Detect which cell encompasses the target text, then output its [X, Y] center coordinate. 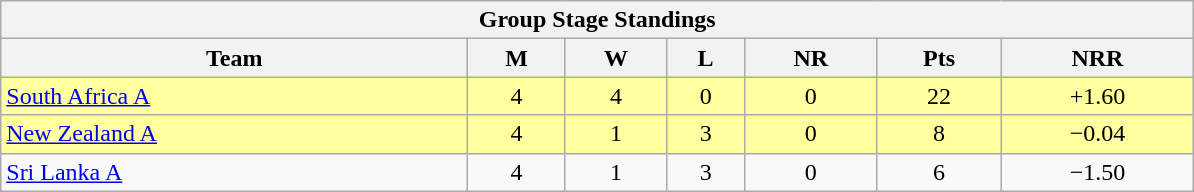
W [616, 58]
8 [939, 134]
Team [234, 58]
Pts [939, 58]
Sri Lanka A [234, 172]
−1.50 [1098, 172]
22 [939, 96]
NRR [1098, 58]
Group Stage Standings [598, 20]
+1.60 [1098, 96]
6 [939, 172]
NR [811, 58]
New Zealand A [234, 134]
L [706, 58]
−0.04 [1098, 134]
South Africa A [234, 96]
M [516, 58]
